Locate the cell with the specified text and output its (X, Y) center coordinate. 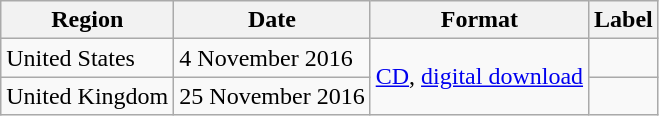
Format (479, 20)
Label (624, 20)
4 November 2016 (272, 58)
United Kingdom (88, 96)
Region (88, 20)
United States (88, 58)
Date (272, 20)
CD, digital download (479, 77)
25 November 2016 (272, 96)
